For the text-containing cell, return its midpoint in [x, y] coordinate format. 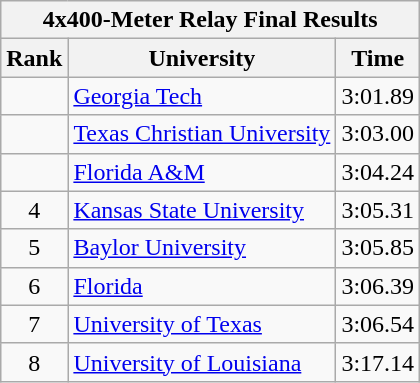
3:06.54 [378, 324]
University of Louisiana [202, 362]
3:05.85 [378, 248]
Georgia Tech [202, 96]
Time [378, 58]
3:01.89 [378, 96]
Florida [202, 286]
Rank [34, 58]
Florida A&M [202, 172]
Texas Christian University [202, 134]
Kansas State University [202, 210]
3:03.00 [378, 134]
Baylor University [202, 248]
3:04.24 [378, 172]
3:17.14 [378, 362]
University of Texas [202, 324]
4 [34, 210]
5 [34, 248]
4x400-Meter Relay Final Results [210, 20]
University [202, 58]
3:06.39 [378, 286]
7 [34, 324]
6 [34, 286]
8 [34, 362]
3:05.31 [378, 210]
